From the cell containing the given text, extract its center point as (X, Y) coordinate. 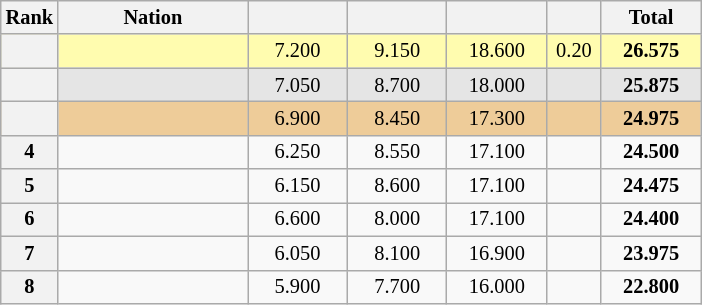
6.900 (298, 118)
8.550 (397, 152)
18.600 (497, 51)
0.20 (574, 51)
24.500 (651, 152)
Nation (153, 17)
5.900 (298, 287)
16.000 (497, 287)
8 (30, 287)
8.700 (397, 85)
4 (30, 152)
6 (30, 219)
8.100 (397, 253)
25.875 (651, 85)
7.200 (298, 51)
9.150 (397, 51)
7.700 (397, 287)
7.050 (298, 85)
23.975 (651, 253)
24.400 (651, 219)
Rank (30, 17)
18.000 (497, 85)
6.150 (298, 186)
6.050 (298, 253)
22.800 (651, 287)
16.900 (497, 253)
6.600 (298, 219)
26.575 (651, 51)
8.000 (397, 219)
24.975 (651, 118)
17.300 (497, 118)
6.250 (298, 152)
7 (30, 253)
Total (651, 17)
5 (30, 186)
24.475 (651, 186)
8.600 (397, 186)
8.450 (397, 118)
